Detect which cell encompasses the target text, then output its [X, Y] center coordinate. 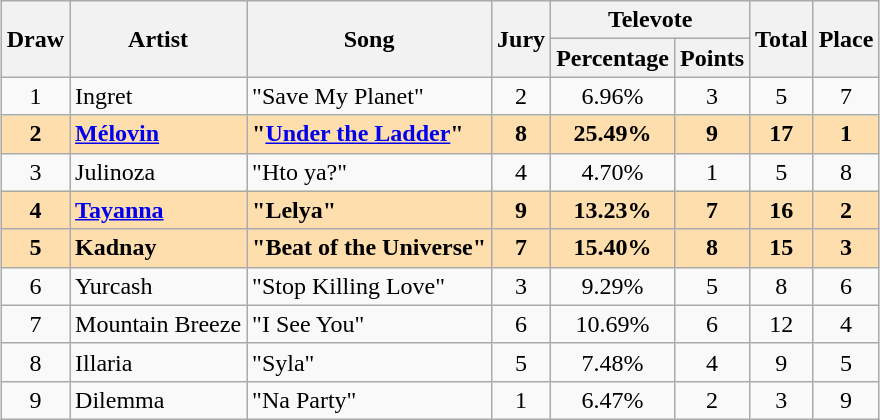
Jury [522, 39]
Ingret [158, 96]
15.40% [613, 248]
Televote [650, 20]
"Beat of the Universe" [370, 248]
Julinoza [158, 172]
7.48% [613, 362]
"Under the Ladder" [370, 134]
"Na Party" [370, 400]
13.23% [613, 210]
6.47% [613, 400]
Mountain Breeze [158, 324]
9.29% [613, 286]
"Syla" [370, 362]
Illaria [158, 362]
Song [370, 39]
Mélovin [158, 134]
6.96% [613, 96]
4.70% [613, 172]
"Hto ya?" [370, 172]
Artist [158, 39]
15 [782, 248]
16 [782, 210]
Total [782, 39]
"Lelya" [370, 210]
Dilemma [158, 400]
"I See You" [370, 324]
"Save My Planet" [370, 96]
"Stop Killing Love" [370, 286]
Tayanna [158, 210]
17 [782, 134]
Draw [35, 39]
Yurcash [158, 286]
Place [846, 39]
Percentage [613, 58]
10.69% [613, 324]
12 [782, 324]
25.49% [613, 134]
Points [712, 58]
Kadnay [158, 248]
